Search for the cell housing the specified text and yield its (X, Y) center coordinate. 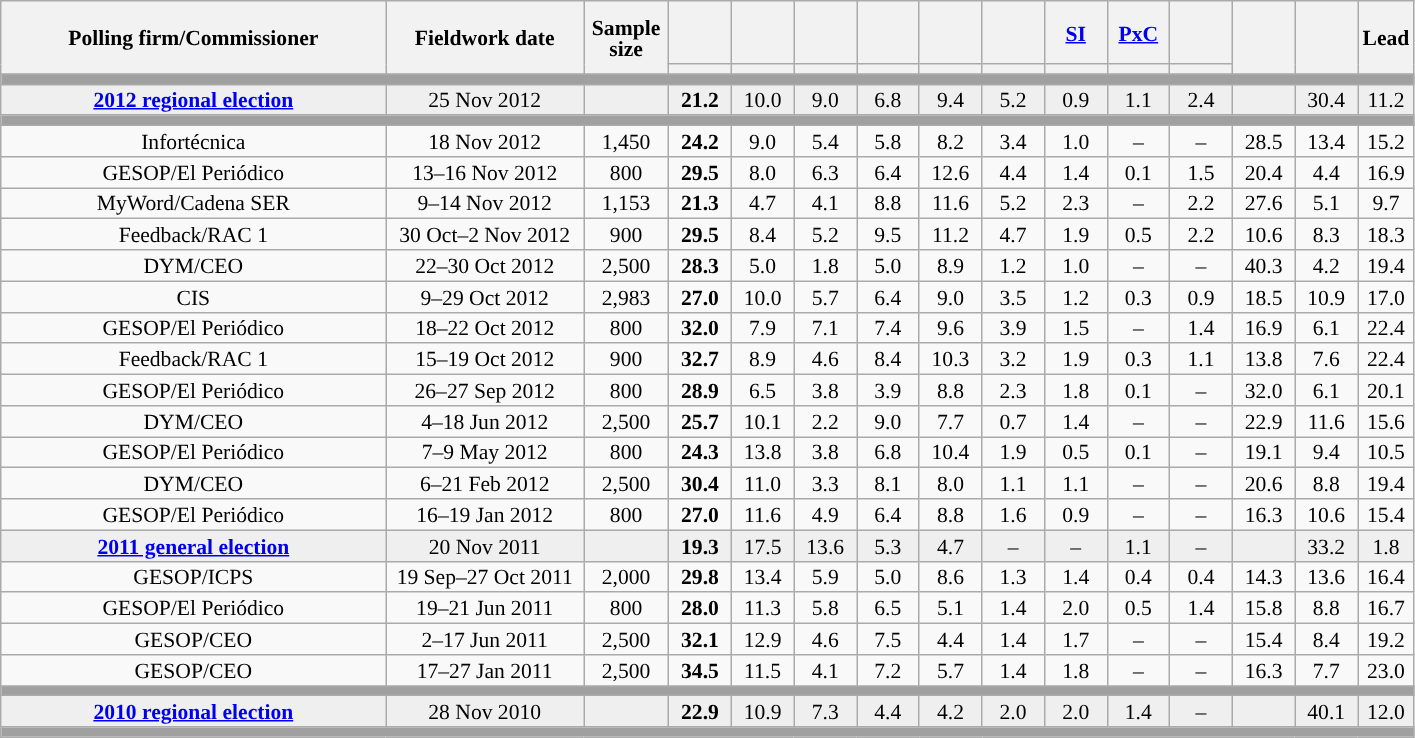
19.1 (1264, 452)
1.6 (1014, 514)
7.3 (826, 712)
2010 regional election (194, 712)
7.6 (1326, 360)
4.9 (826, 514)
0.7 (1014, 422)
20.4 (1264, 172)
17.0 (1386, 296)
Lead (1386, 38)
34.5 (700, 670)
20 Nov 2011 (485, 546)
Fieldwork date (485, 38)
28 Nov 2010 (485, 712)
8.1 (888, 484)
SI (1076, 32)
MyWord/Cadena SER (194, 204)
17.5 (762, 546)
32.1 (700, 640)
9–14 Nov 2012 (485, 204)
PxC (1138, 32)
25 Nov 2012 (485, 100)
2011 general election (194, 546)
19 Sep–27 Oct 2011 (485, 576)
29.8 (700, 576)
9–29 Oct 2012 (485, 296)
9.7 (1386, 204)
11.3 (762, 608)
1.3 (1014, 576)
32.7 (700, 360)
Sample size (626, 38)
5.4 (826, 142)
3.4 (1014, 142)
15.8 (1264, 608)
5.3 (888, 546)
3.3 (826, 484)
8.2 (950, 142)
1,153 (626, 204)
15.6 (1386, 422)
21.2 (700, 100)
22–30 Oct 2012 (485, 266)
26–27 Sep 2012 (485, 390)
40.1 (1326, 712)
10.1 (762, 422)
18 Nov 2012 (485, 142)
30 Oct–2 Nov 2012 (485, 234)
12.9 (762, 640)
11.5 (762, 670)
2,000 (626, 576)
9.6 (950, 328)
14.3 (1264, 576)
21.3 (700, 204)
9.5 (888, 234)
18.5 (1264, 296)
2012 regional election (194, 100)
1.7 (1076, 640)
24.2 (700, 142)
17–27 Jan 2011 (485, 670)
28.5 (1264, 142)
16–19 Jan 2012 (485, 514)
40.3 (1264, 266)
28.0 (700, 608)
18–22 Oct 2012 (485, 328)
20.6 (1264, 484)
19.3 (700, 546)
2.4 (1202, 100)
33.2 (1326, 546)
7.5 (888, 640)
10.3 (950, 360)
GESOP/ICPS (194, 576)
23.0 (1386, 670)
CIS (194, 296)
5.9 (826, 576)
12.0 (1386, 712)
13–16 Nov 2012 (485, 172)
7.2 (888, 670)
20.1 (1386, 390)
28.3 (700, 266)
24.3 (700, 452)
3.2 (1014, 360)
1,450 (626, 142)
10.4 (950, 452)
18.3 (1386, 234)
6.3 (826, 172)
7.1 (826, 328)
16.4 (1386, 576)
4–18 Jun 2012 (485, 422)
2–17 Jun 2011 (485, 640)
10.5 (1386, 452)
8.3 (1326, 234)
7–9 May 2012 (485, 452)
8.6 (950, 576)
25.7 (700, 422)
3.5 (1014, 296)
28.9 (700, 390)
27.6 (1264, 204)
Infortécnica (194, 142)
19–21 Jun 2011 (485, 608)
19.2 (1386, 640)
16.7 (1386, 608)
6–21 Feb 2012 (485, 484)
12.6 (950, 172)
Polling firm/Commissioner (194, 38)
7.9 (762, 328)
15.2 (1386, 142)
11.0 (762, 484)
15–19 Oct 2012 (485, 360)
7.4 (888, 328)
2,983 (626, 296)
